Return [x, y] of the center of cell containing provided text 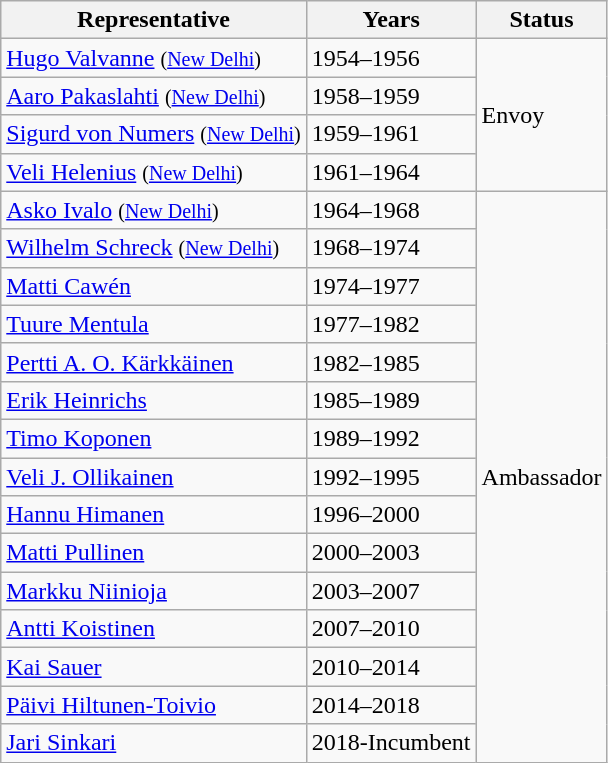
1964–1968 [391, 210]
Timo Koponen [154, 438]
Representative [154, 20]
Matti Pullinen [154, 553]
1992–1995 [391, 477]
2000–2003 [391, 553]
Years [391, 20]
Matti Cawén [154, 286]
1996–2000 [391, 515]
1959–1961 [391, 134]
2007–2010 [391, 629]
2018-Incumbent [391, 743]
1982–1985 [391, 362]
1968–1974 [391, 248]
1989–1992 [391, 438]
Veli Helenius (New Delhi) [154, 172]
1961–1964 [391, 172]
Antti Koistinen [154, 629]
Pertti A. O. Kärkkäinen [154, 362]
Hannu Himanen [154, 515]
Asko Ivalo (New Delhi) [154, 210]
1958–1959 [391, 96]
2010–2014 [391, 667]
Veli J. Ollikainen [154, 477]
Status [542, 20]
Envoy [542, 115]
Tuure Mentula [154, 324]
Markku Niinioja [154, 591]
Sigurd von Numers (New Delhi) [154, 134]
Ambassador [542, 476]
1954–1956 [391, 58]
2003–2007 [391, 591]
Päivi Hiltunen-Toivio [154, 705]
Jari Sinkari [154, 743]
1974–1977 [391, 286]
Erik Heinrichs [154, 400]
Wilhelm Schreck (New Delhi) [154, 248]
Hugo Valvanne (New Delhi) [154, 58]
1985–1989 [391, 400]
Aaro Pakaslahti (New Delhi) [154, 96]
1977–1982 [391, 324]
2014–2018 [391, 705]
Kai Sauer [154, 667]
